Identify which cell holds the provided text, then report its (X, Y) central coordinate. 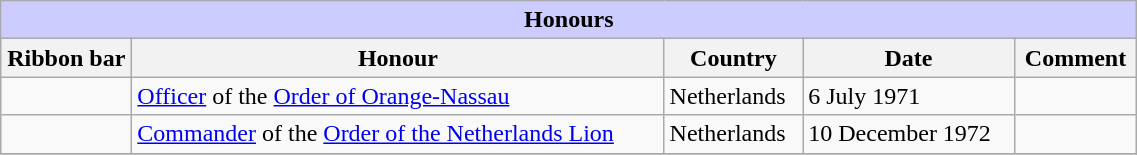
10 December 1972 (908, 134)
Officer of the Order of Orange-Nassau (398, 96)
Commander of the Order of the Netherlands Lion (398, 134)
6 July 1971 (908, 96)
Honours (569, 20)
Date (908, 58)
Ribbon bar (66, 58)
Honour (398, 58)
Comment (1076, 58)
Country (734, 58)
